Extract the (x, y) coordinate from the center of the cell holding the provided text.  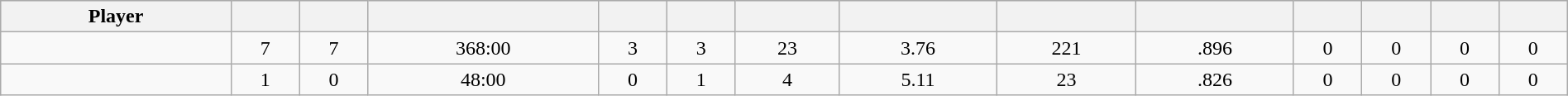
4 (787, 79)
.826 (1215, 79)
48:00 (483, 79)
221 (1067, 48)
.896 (1215, 48)
Player (116, 17)
368:00 (483, 48)
3.76 (918, 48)
5.11 (918, 79)
